From the cell containing the given text, extract its center point as (X, Y) coordinate. 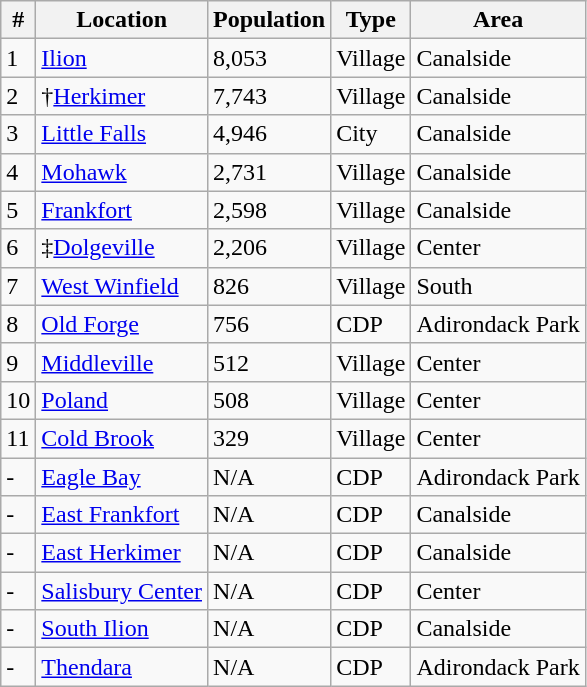
4 (18, 172)
West Winfield (122, 286)
11 (18, 438)
4,946 (270, 134)
Area (498, 20)
†Herkimer (122, 96)
South Ilion (122, 629)
10 (18, 400)
Eagle Bay (122, 477)
2,598 (270, 210)
508 (270, 400)
Type (371, 20)
Salisbury Center (122, 591)
512 (270, 362)
Little Falls (122, 134)
2 (18, 96)
6 (18, 248)
2,206 (270, 248)
3 (18, 134)
9 (18, 362)
East Frankfort (122, 515)
Mohawk (122, 172)
8 (18, 324)
2,731 (270, 172)
329 (270, 438)
Thendara (122, 667)
Old Forge (122, 324)
7,743 (270, 96)
Ilion (122, 58)
Location (122, 20)
Cold Brook (122, 438)
8,053 (270, 58)
Poland (122, 400)
Middleville (122, 362)
Population (270, 20)
Frankfort (122, 210)
1 (18, 58)
South (498, 286)
‡Dolgeville (122, 248)
826 (270, 286)
# (18, 20)
5 (18, 210)
756 (270, 324)
East Herkimer (122, 553)
7 (18, 286)
City (371, 134)
